From the cell containing the given text, extract its center point as [x, y] coordinate. 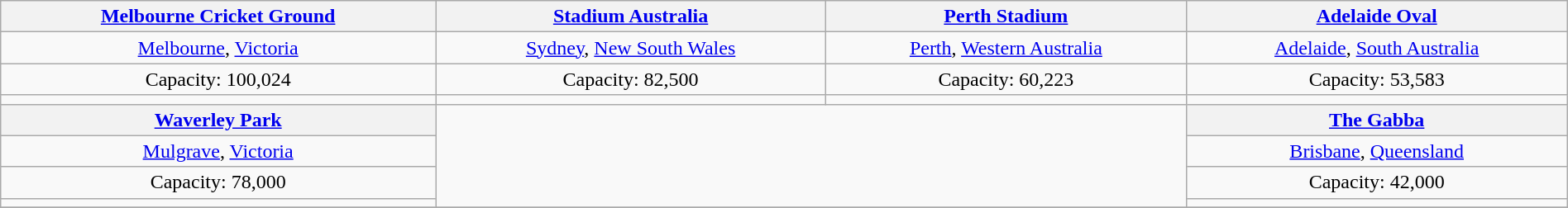
Capacity: 82,500 [631, 79]
Waverley Park [218, 120]
Capacity: 100,024 [218, 79]
Melbourne Cricket Ground [218, 17]
The Gabba [1376, 120]
Perth Stadium [1006, 17]
Stadium Australia [631, 17]
Capacity: 78,000 [218, 182]
Adelaide Oval [1376, 17]
Capacity: 60,223 [1006, 79]
Adelaide, South Australia [1376, 48]
Sydney, New South Wales [631, 48]
Capacity: 42,000 [1376, 182]
Melbourne, Victoria [218, 48]
Mulgrave, Victoria [218, 151]
Brisbane, Queensland [1376, 151]
Perth, Western Australia [1006, 48]
Capacity: 53,583 [1376, 79]
